For the text-containing cell, return its midpoint in [x, y] coordinate format. 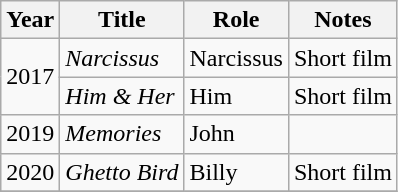
Billy [236, 172]
Year [30, 20]
2019 [30, 134]
Notes [342, 20]
Role [236, 20]
2017 [30, 77]
Him [236, 96]
Memories [122, 134]
Ghetto Bird [122, 172]
Him & Her [122, 96]
2020 [30, 172]
Title [122, 20]
John [236, 134]
